From the cell containing the given text, extract its center point as [x, y] coordinate. 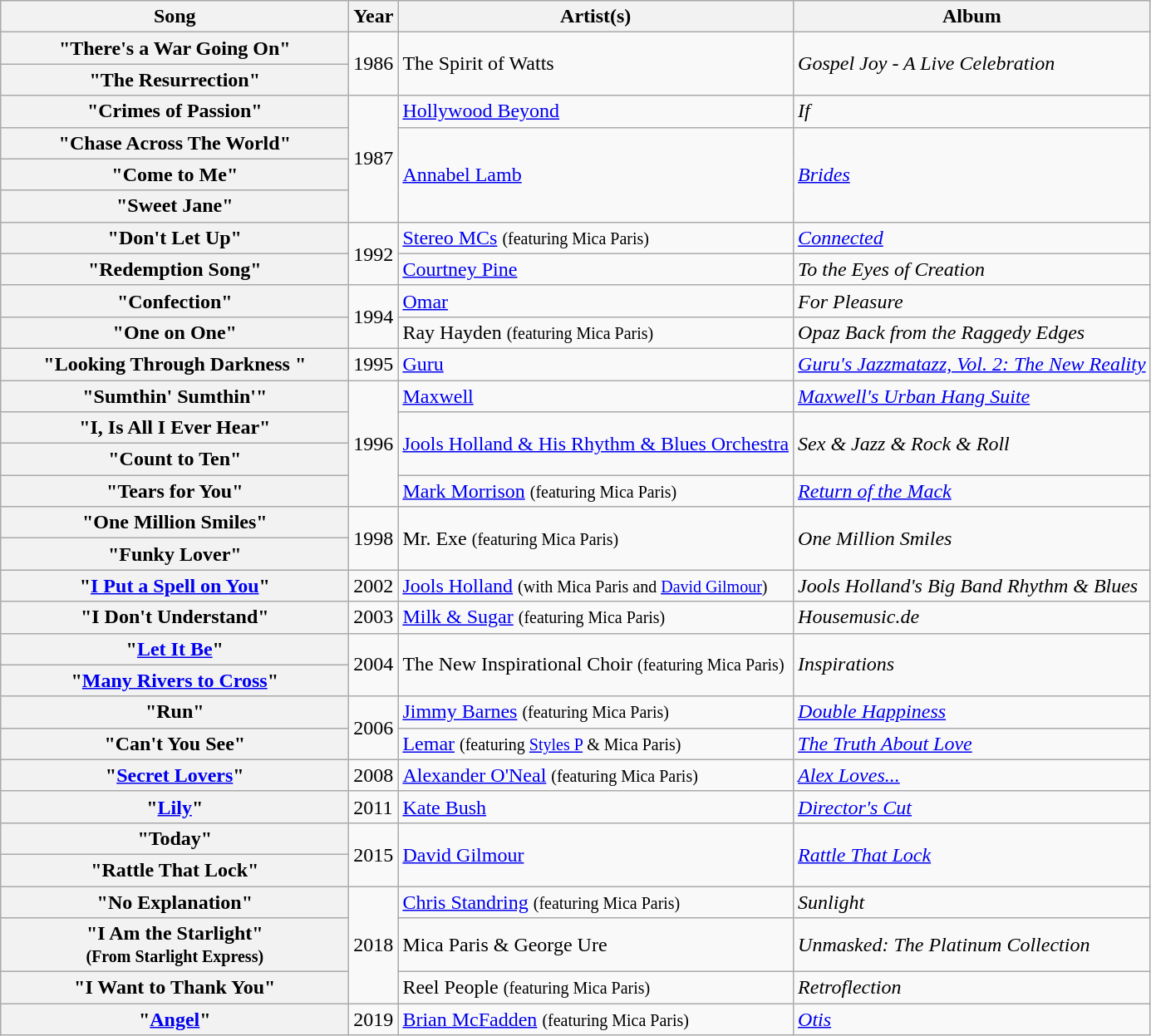
Hollywood Beyond [596, 111]
"Come to Me" [175, 174]
Gospel Joy - A Live Celebration [972, 64]
"Sweet Jane" [175, 206]
Stereo MCs (featuring Mica Paris) [596, 238]
Annabel Lamb [596, 174]
Mr. Exe (featuring Mica Paris) [596, 538]
"Confection" [175, 301]
Album [972, 17]
Connected [972, 238]
Housemusic.de [972, 617]
2004 [374, 665]
"Looking Through Darkness " [175, 364]
One Million Smiles [972, 538]
Opaz Back from the Raggedy Edges [972, 332]
Otis [972, 1019]
1987 [374, 159]
1998 [374, 538]
To the Eyes of Creation [972, 269]
1995 [374, 364]
Jimmy Barnes (featuring Mica Paris) [596, 712]
1992 [374, 253]
2011 [374, 807]
"Let It Be" [175, 649]
"Many Rivers to Cross" [175, 680]
Omar [596, 301]
"Don't Let Up" [175, 238]
2008 [374, 775]
Year [374, 17]
Rattle That Lock [972, 854]
Double Happiness [972, 712]
"Count to Ten" [175, 459]
Artist(s) [596, 17]
"I Put a Spell on You" [175, 586]
Guru [596, 364]
Lemar (featuring Styles P & Mica Paris) [596, 744]
Courtney Pine [596, 269]
"Today" [175, 838]
"Sumthin' Sumthin'" [175, 396]
Jools Holland & His Rhythm & Blues Orchestra [596, 444]
"I Want to Thank You" [175, 988]
"The Resurrection" [175, 80]
If [972, 111]
"No Explanation" [175, 901]
Guru's Jazzmatazz, Vol. 2: The New Reality [972, 364]
"Can't You See" [175, 744]
Unmasked: The Platinum Collection [972, 945]
Maxwell [596, 396]
2006 [374, 728]
"Lily" [175, 807]
David Gilmour [596, 854]
"Secret Lovers" [175, 775]
Jools Holland's Big Band Rhythm & Blues [972, 586]
2015 [374, 854]
1994 [374, 317]
Alexander O'Neal (featuring Mica Paris) [596, 775]
"One Million Smiles" [175, 523]
1986 [374, 64]
"Rattle That Lock" [175, 870]
2003 [374, 617]
"One on One" [175, 332]
The Truth About Love [972, 744]
"I Don't Understand" [175, 617]
Kate Bush [596, 807]
2018 [374, 944]
The Spirit of Watts [596, 64]
Reel People (featuring Mica Paris) [596, 988]
"Redemption Song" [175, 269]
Director's Cut [972, 807]
Brides [972, 174]
Retroflection [972, 988]
Alex Loves... [972, 775]
"Angel" [175, 1019]
"There's a War Going On" [175, 48]
Maxwell's Urban Hang Suite [972, 396]
"Tears for You" [175, 491]
The New Inspirational Choir (featuring Mica Paris) [596, 665]
Chris Standring (featuring Mica Paris) [596, 901]
1996 [374, 444]
"I, Is All I Ever Hear" [175, 428]
Ray Hayden (featuring Mica Paris) [596, 332]
Inspirations [972, 665]
Brian McFadden (featuring Mica Paris) [596, 1019]
2002 [374, 586]
Milk & Sugar (featuring Mica Paris) [596, 617]
Sex & Jazz & Rock & Roll [972, 444]
"Run" [175, 712]
Return of the Mack [972, 491]
Mica Paris & George Ure [596, 945]
2019 [374, 1019]
"Crimes of Passion" [175, 111]
"Funky Lover" [175, 554]
For Pleasure [972, 301]
Sunlight [972, 901]
"Chase Across The World" [175, 143]
"I Am the Starlight"(From Starlight Express) [175, 945]
Jools Holland (with Mica Paris and David Gilmour) [596, 586]
Mark Morrison (featuring Mica Paris) [596, 491]
Song [175, 17]
